Provide the [x, y] coordinate of the cell's center where the given text is located.  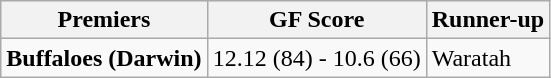
Runner-up [488, 20]
GF Score [316, 20]
Buffaloes (Darwin) [104, 58]
Waratah [488, 58]
12.12 (84) - 10.6 (66) [316, 58]
Premiers [104, 20]
